Detect which cell encompasses the target text, then output its (X, Y) center coordinate. 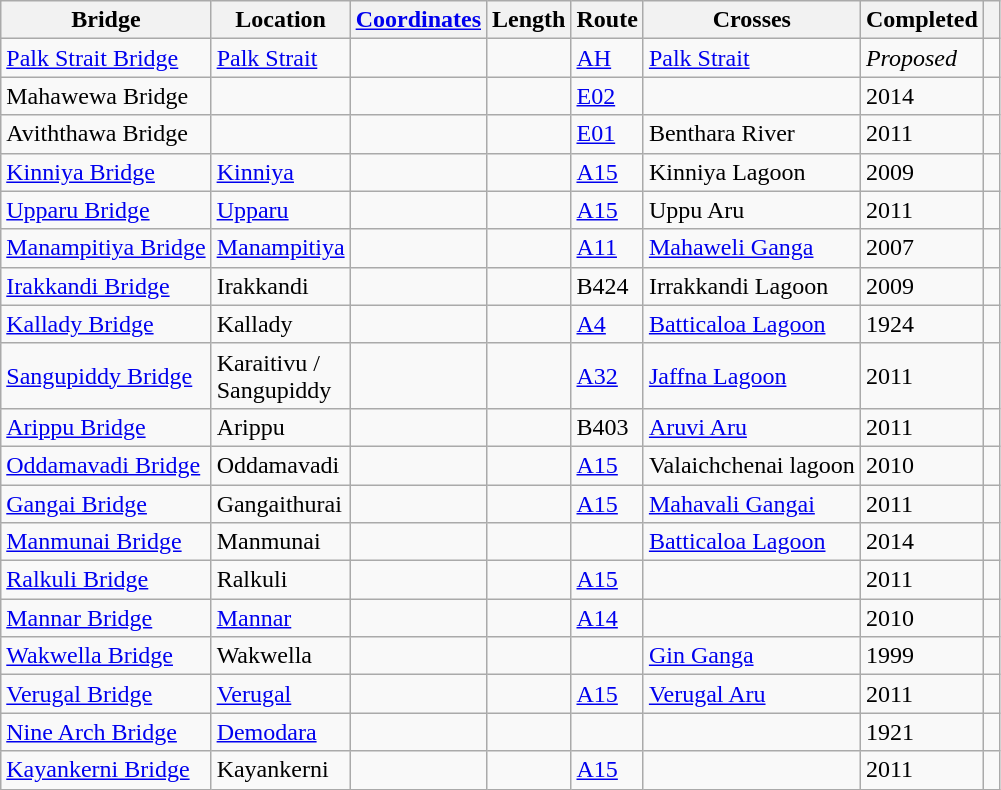
Bridge (106, 20)
Crosses (752, 20)
Mahavali Gangai (752, 503)
Aruvi Aru (752, 427)
Upparu Bridge (106, 210)
E01 (607, 134)
Verugal (280, 694)
Kallady Bridge (106, 324)
Wakwella Bridge (106, 656)
Kinniya Lagoon (752, 172)
Kinniya Bridge (106, 172)
Benthara River (752, 134)
Kayankerni (280, 770)
Proposed (922, 58)
Karaitivu /Sangupiddy (280, 376)
Demodara (280, 732)
Nine Arch Bridge (106, 732)
Coordinates (418, 20)
Uppu Aru (752, 210)
Jaffna Lagoon (752, 376)
Sangupiddy Bridge (106, 376)
B424 (607, 286)
Mahaweli Ganga (752, 248)
Gangaithurai (280, 503)
Mahawewa Bridge (106, 96)
Verugal Aru (752, 694)
Gangai Bridge (106, 503)
A11 (607, 248)
Manmunai Bridge (106, 542)
Mannar (280, 618)
A14 (607, 618)
Manampitiya Bridge (106, 248)
Irakkandi (280, 286)
A4 (607, 324)
1999 (922, 656)
Gin Ganga (752, 656)
Oddamavadi Bridge (106, 465)
Arippu (280, 427)
Arippu Bridge (106, 427)
Palk Strait Bridge (106, 58)
2007 (922, 248)
Oddamavadi (280, 465)
Kinniya (280, 172)
Upparu (280, 210)
Aviththawa Bridge (106, 134)
Mannar Bridge (106, 618)
Wakwella (280, 656)
Ralkuli (280, 580)
Manmunai (280, 542)
Ralkuli Bridge (106, 580)
Manampitiya (280, 248)
Irakkandi Bridge (106, 286)
Completed (922, 20)
Location (280, 20)
1924 (922, 324)
B403 (607, 427)
Irrakkandi Lagoon (752, 286)
1921 (922, 732)
Verugal Bridge (106, 694)
E02 (607, 96)
Valaichchenai lagoon (752, 465)
Length (529, 20)
A32 (607, 376)
Kallady (280, 324)
Kayankerni Bridge (106, 770)
AH (607, 58)
Route (607, 20)
